From the cell containing the given text, extract its center point as [x, y] coordinate. 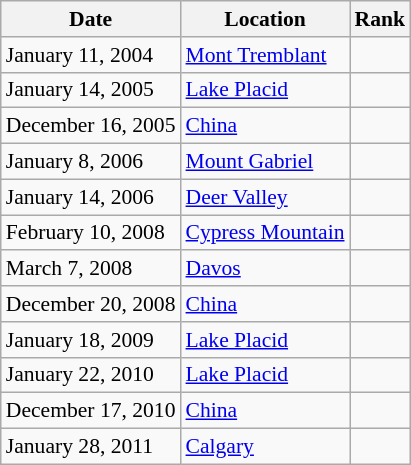
January 18, 2009 [91, 340]
January 22, 2010 [91, 375]
December 17, 2010 [91, 411]
January 14, 2006 [91, 197]
Mont Tremblant [266, 55]
Calgary [266, 447]
January 11, 2004 [91, 55]
Davos [266, 269]
January 8, 2006 [91, 162]
Rank [380, 19]
December 16, 2005 [91, 126]
January 28, 2011 [91, 447]
Location [266, 19]
Mount Gabriel [266, 162]
Deer Valley [266, 197]
Date [91, 19]
Cypress Mountain [266, 233]
March 7, 2008 [91, 269]
December 20, 2008 [91, 304]
February 10, 2008 [91, 233]
January 14, 2005 [91, 90]
